Return the (x, y) coordinate for the center point of the cell that contains the specified text.  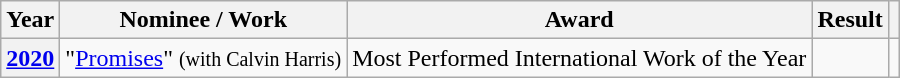
Award (580, 20)
Nominee / Work (204, 20)
Result (850, 20)
"Promises" (with Calvin Harris) (204, 58)
Most Performed International Work of the Year (580, 58)
2020 (30, 58)
Year (30, 20)
